Detect which cell encompasses the target text, then output its (x, y) center coordinate. 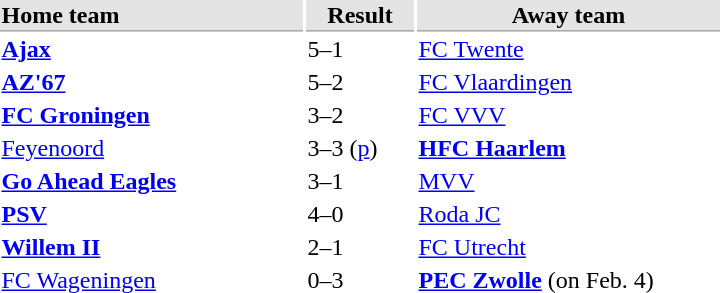
AZ'67 (152, 83)
Ajax (152, 49)
FC Groningen (152, 115)
2–1 (360, 247)
Away team (568, 16)
FC Utrecht (568, 247)
3–2 (360, 115)
Go Ahead Eagles (152, 181)
Feyenoord (152, 149)
Roda JC (568, 215)
Willem II (152, 247)
Home team (152, 16)
PSV (152, 215)
5–2 (360, 83)
3–1 (360, 181)
MVV (568, 181)
4–0 (360, 215)
3–3 (p) (360, 149)
HFC Haarlem (568, 149)
Result (360, 16)
FC Twente (568, 49)
5–1 (360, 49)
FC VVV (568, 115)
FC Vlaardingen (568, 83)
